Identify which cell holds the provided text, then report its (X, Y) central coordinate. 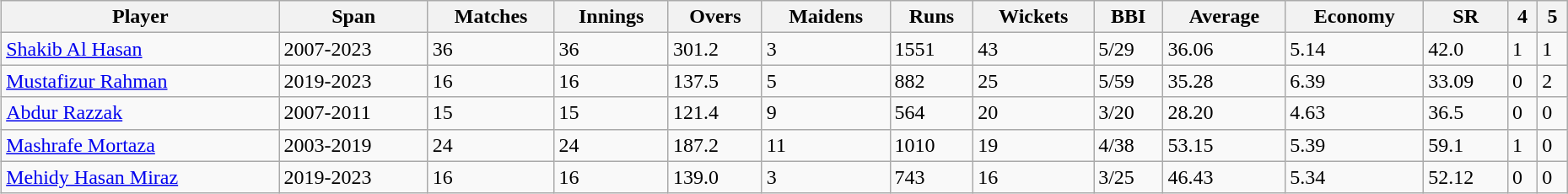
11 (826, 145)
301.2 (715, 49)
52.12 (1466, 177)
59.1 (1466, 145)
187.2 (715, 145)
Wickets (1034, 17)
5.39 (1355, 145)
BBI (1129, 17)
Matches (491, 17)
2 (1552, 81)
Mustafizur Rahman (140, 81)
Shakib Al Hasan (140, 49)
5/29 (1129, 49)
Maidens (826, 17)
743 (931, 177)
2003-2019 (353, 145)
33.09 (1466, 81)
2007-2011 (353, 113)
36.06 (1225, 49)
20 (1034, 113)
5.14 (1355, 49)
121.4 (715, 113)
28.20 (1225, 113)
3/20 (1129, 113)
1010 (931, 145)
1551 (931, 49)
137.5 (715, 81)
5.34 (1355, 177)
42.0 (1466, 49)
Runs (931, 17)
19 (1034, 145)
36.5 (1466, 113)
4 (1522, 17)
35.28 (1225, 81)
Average (1225, 17)
Abdur Razzak (140, 113)
564 (931, 113)
46.43 (1225, 177)
3/25 (1129, 177)
9 (826, 113)
Innings (611, 17)
4/38 (1129, 145)
43 (1034, 49)
Economy (1355, 17)
25 (1034, 81)
5/59 (1129, 81)
Overs (715, 17)
Player (140, 17)
Mehidy Hasan Miraz (140, 177)
4.63 (1355, 113)
Span (353, 17)
882 (931, 81)
53.15 (1225, 145)
6.39 (1355, 81)
Mashrafe Mortaza (140, 145)
139.0 (715, 177)
2007-2023 (353, 49)
SR (1466, 17)
